Scan for the cell matching the given text and deliver its (X, Y) coordinate at center. 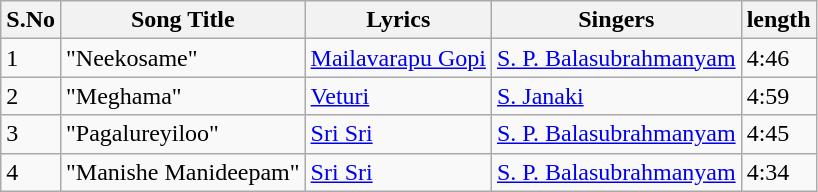
S.No (31, 20)
3 (31, 134)
4:46 (778, 58)
Song Title (182, 20)
4:45 (778, 134)
1 (31, 58)
2 (31, 96)
"Pagalureyiloo" (182, 134)
Lyrics (398, 20)
Mailavarapu Gopi (398, 58)
4:59 (778, 96)
Singers (616, 20)
"Meghama" (182, 96)
Veturi (398, 96)
"Manishe Manideepam" (182, 172)
4 (31, 172)
"Neekosame" (182, 58)
S. Janaki (616, 96)
4:34 (778, 172)
length (778, 20)
